Find where the given text appears and provide that cell's center as (X, Y) coordinate. 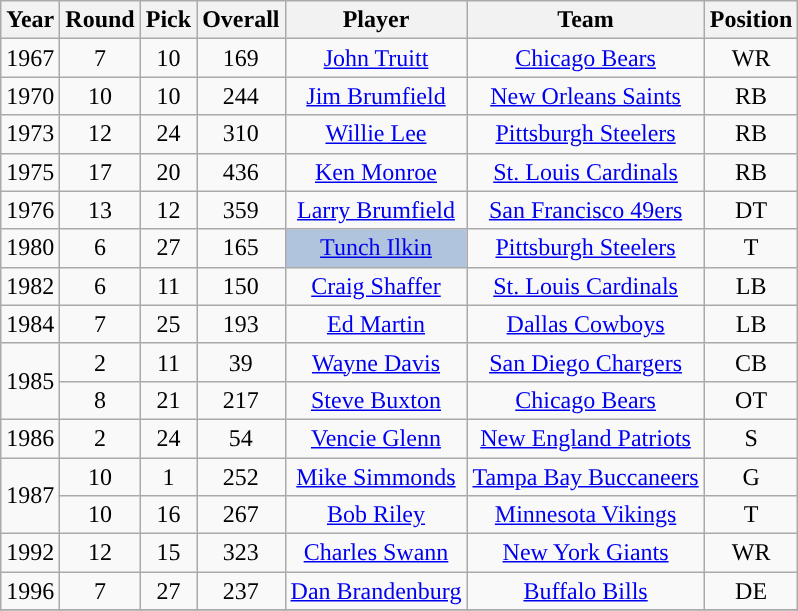
Pick (168, 20)
1996 (30, 591)
Willie Lee (376, 134)
Team (586, 20)
DE (751, 591)
15 (168, 553)
Craig Shaffer (376, 286)
1992 (30, 553)
1985 (30, 381)
193 (241, 324)
New York Giants (586, 553)
Ken Monroe (376, 172)
54 (241, 438)
Bob Riley (376, 515)
Jim Brumfield (376, 96)
Tampa Bay Buccaneers (586, 477)
Overall (241, 20)
Ed Martin (376, 324)
Steve Buxton (376, 400)
8 (100, 400)
1982 (30, 286)
Minnesota Vikings (586, 515)
G (751, 477)
1976 (30, 210)
Wayne Davis (376, 362)
244 (241, 96)
San Francisco 49ers (586, 210)
1984 (30, 324)
310 (241, 134)
San Diego Chargers (586, 362)
Player (376, 20)
Buffalo Bills (586, 591)
Position (751, 20)
20 (168, 172)
S (751, 438)
165 (241, 248)
Charles Swann (376, 553)
1973 (30, 134)
Dan Brandenburg (376, 591)
1 (168, 477)
Larry Brumfield (376, 210)
17 (100, 172)
252 (241, 477)
Year (30, 20)
39 (241, 362)
OT (751, 400)
267 (241, 515)
1987 (30, 496)
1975 (30, 172)
New England Patriots (586, 438)
1986 (30, 438)
16 (168, 515)
436 (241, 172)
359 (241, 210)
1970 (30, 96)
169 (241, 58)
Round (100, 20)
150 (241, 286)
237 (241, 591)
Mike Simmonds (376, 477)
DT (751, 210)
25 (168, 324)
1967 (30, 58)
13 (100, 210)
Tunch Ilkin (376, 248)
217 (241, 400)
John Truitt (376, 58)
323 (241, 553)
Dallas Cowboys (586, 324)
New Orleans Saints (586, 96)
Vencie Glenn (376, 438)
CB (751, 362)
21 (168, 400)
1980 (30, 248)
